Return (X, Y) of the center of cell containing provided text 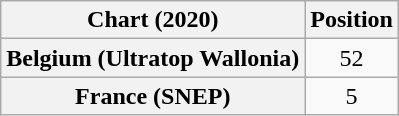
Belgium (Ultratop Wallonia) (153, 58)
Position (352, 20)
Chart (2020) (153, 20)
5 (352, 96)
52 (352, 58)
France (SNEP) (153, 96)
